Determine the (x, y) coordinate at the center of the cell enclosing the given text.  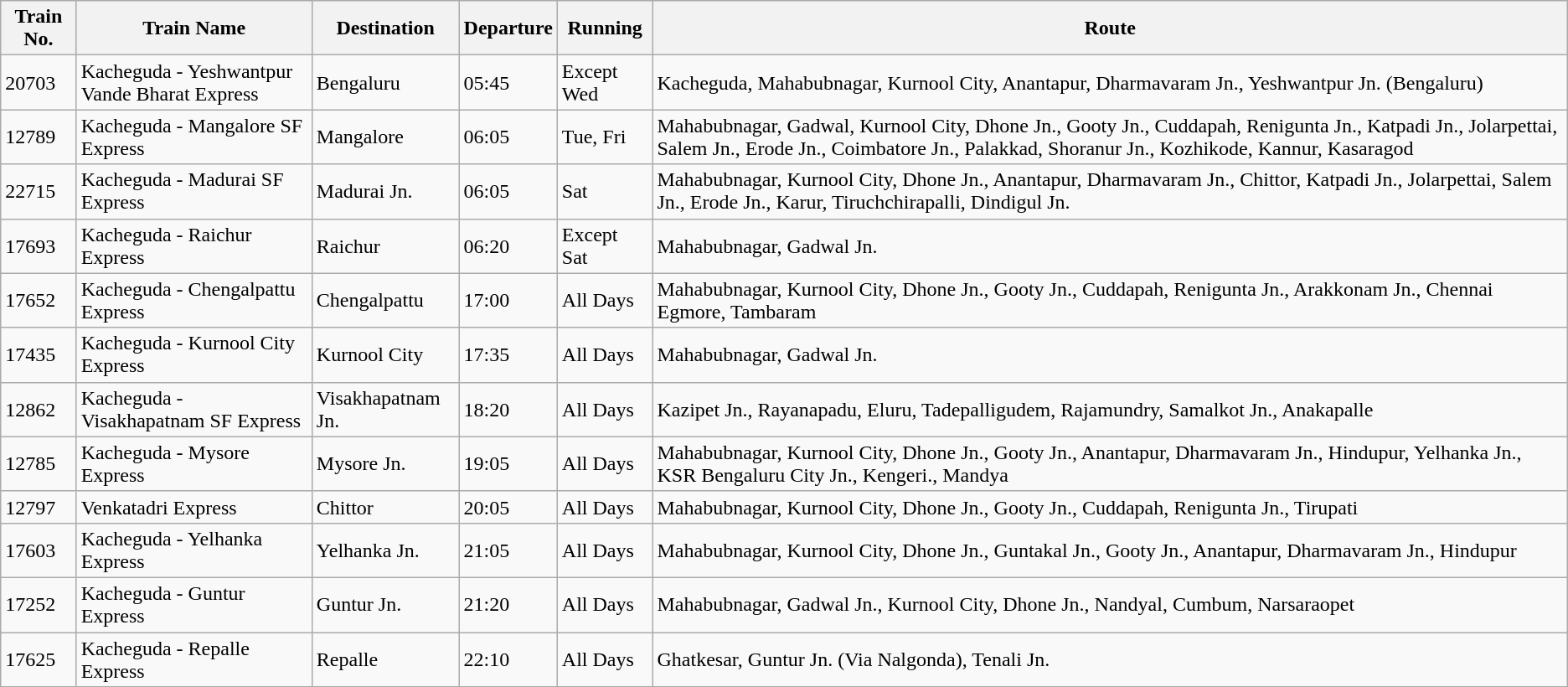
Mahabubnagar, Kurnool City, Dhone Jn., Guntakal Jn., Gooty Jn., Anantapur, Dharmavaram Jn., Hindupur (1110, 550)
17252 (39, 605)
Destination (385, 28)
05:45 (508, 82)
Bengaluru (385, 82)
Kacheguda - YeshwantpurVande Bharat Express (194, 82)
Venkatadri Express (194, 507)
Except Wed (605, 82)
12785 (39, 464)
Mahabubnagar, Kurnool City, Dhone Jn., Gooty Jn., Cuddapah, Renigunta Jn., Tirupati (1110, 507)
Train Name (194, 28)
Kacheguda, Mahabubnagar, Kurnool City, Anantapur, Dharmavaram Jn., Yeshwantpur Jn. (Bengaluru) (1110, 82)
Mahabubnagar, Gadwal Jn., Kurnool City, Dhone Jn., Nandyal, Cumbum, Narsaraopet (1110, 605)
Mangalore (385, 137)
Mysore Jn. (385, 464)
12862 (39, 409)
Kacheguda - Raichur Express (194, 246)
Visakhapatnam Jn. (385, 409)
Departure (508, 28)
17435 (39, 355)
Kacheguda - Visakhapatnam SF Express (194, 409)
17603 (39, 550)
Kacheguda - Guntur Express (194, 605)
17:35 (508, 355)
22715 (39, 191)
Kacheguda - Mysore Express (194, 464)
18:20 (508, 409)
21:20 (508, 605)
22:10 (508, 659)
Train No. (39, 28)
17693 (39, 246)
Kacheguda - Madurai SF Express (194, 191)
Kacheguda - Kurnool City Express (194, 355)
Yelhanka Jn. (385, 550)
19:05 (508, 464)
12789 (39, 137)
Route (1110, 28)
06:20 (508, 246)
17625 (39, 659)
Kurnool City (385, 355)
Raichur (385, 246)
Kacheguda - Chengalpattu Express (194, 300)
Sat (605, 191)
Repalle (385, 659)
Kacheguda - Repalle Express (194, 659)
20:05 (508, 507)
20703 (39, 82)
Mahabubnagar, Kurnool City, Dhone Jn., Gooty Jn., Cuddapah, Renigunta Jn., Arakkonam Jn., Chennai Egmore, Tambaram (1110, 300)
Except Sat (605, 246)
Kacheguda - Mangalore SF Express (194, 137)
Tue, Fri (605, 137)
17652 (39, 300)
Madurai Jn. (385, 191)
17:00 (508, 300)
Kazipet Jn., Rayanapadu, Eluru, Tadepalligudem, Rajamundry, Samalkot Jn., Anakapalle (1110, 409)
12797 (39, 507)
Mahabubnagar, Kurnool City, Dhone Jn., Gooty Jn., Anantapur, Dharmavaram Jn., Hindupur, Yelhanka Jn., KSR Bengaluru City Jn., Kengeri., Mandya (1110, 464)
Chengalpattu (385, 300)
Kacheguda - Yelhanka Express (194, 550)
Running (605, 28)
21:05 (508, 550)
Guntur Jn. (385, 605)
Ghatkesar, Guntur Jn. (Via Nalgonda), Tenali Jn. (1110, 659)
Chittor (385, 507)
